Identify which cell holds the provided text, then report its [x, y] central coordinate. 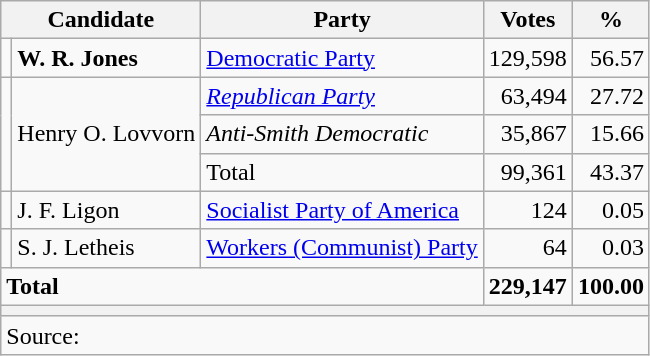
124 [528, 210]
J. F. Ligon [106, 210]
S. J. Letheis [106, 248]
0.03 [610, 248]
64 [528, 248]
Candidate [101, 20]
Workers (Communist) Party [342, 248]
Socialist Party of America [342, 210]
129,598 [528, 58]
Source: [326, 335]
Republican Party [342, 96]
Democratic Party [342, 58]
63,494 [528, 96]
99,361 [528, 172]
Anti-Smith Democratic [342, 134]
0.05 [610, 210]
% [610, 20]
43.37 [610, 172]
56.57 [610, 58]
15.66 [610, 134]
Party [342, 20]
100.00 [610, 286]
229,147 [528, 286]
27.72 [610, 96]
Votes [528, 20]
Henry O. Lovvorn [106, 134]
35,867 [528, 134]
W. R. Jones [106, 58]
